Extract the [x, y] coordinate from the center of the cell holding the provided text.  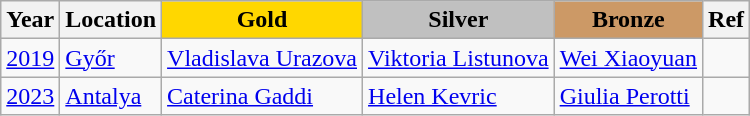
Year [30, 20]
Silver [459, 20]
Antalya [111, 96]
Location [111, 20]
2023 [30, 96]
Ref [726, 20]
Caterina Gaddi [262, 96]
Vladislava Urazova [262, 58]
Helen Kevric [459, 96]
Wei Xiaoyuan [628, 58]
Bronze [628, 20]
Győr [111, 58]
Gold [262, 20]
Viktoria Listunova [459, 58]
2019 [30, 58]
Giulia Perotti [628, 96]
